For the text-containing cell, return its midpoint in (x, y) coordinate format. 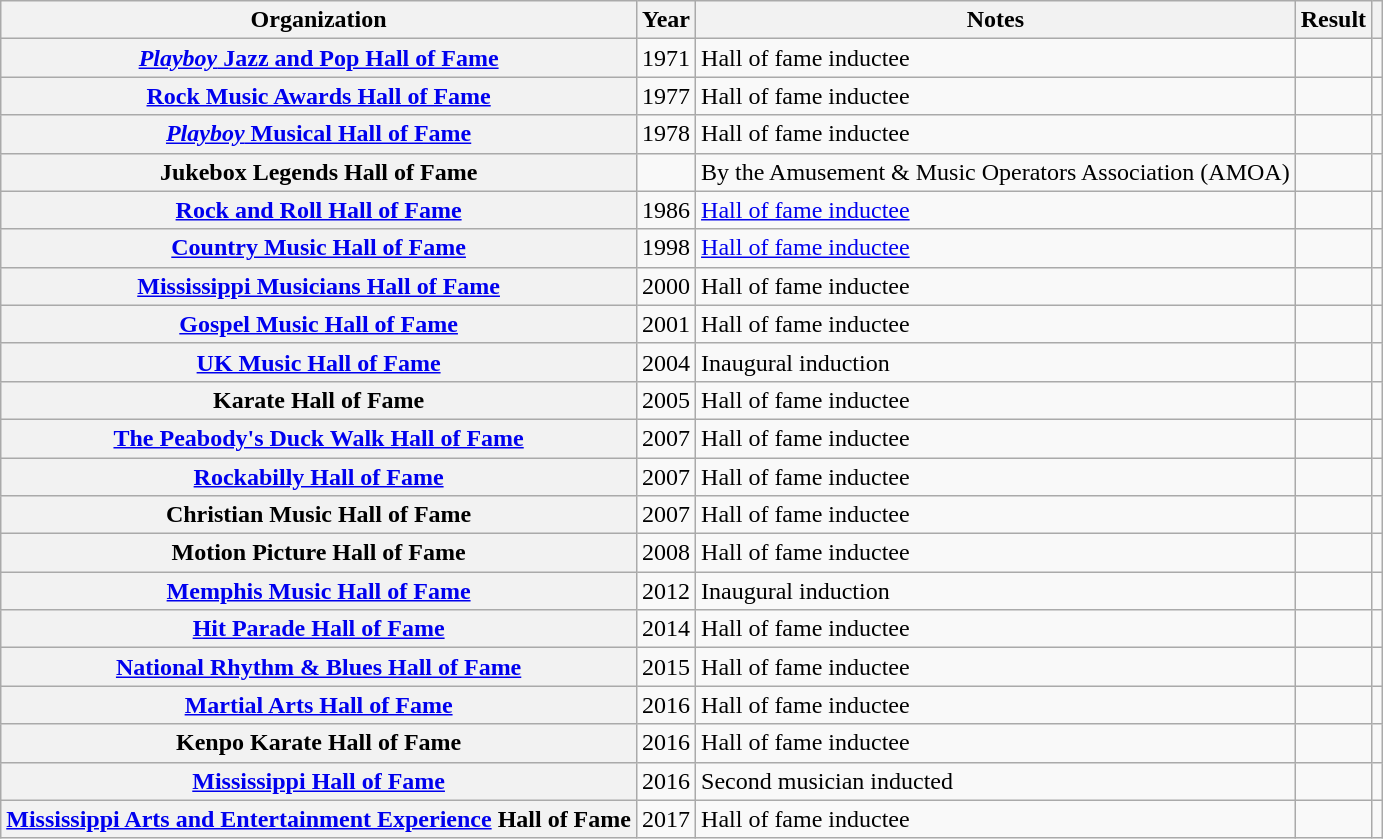
Memphis Music Hall of Fame (319, 591)
1986 (666, 210)
2014 (666, 629)
National Rhythm & Blues Hall of Fame (319, 667)
1977 (666, 96)
2005 (666, 400)
Mississippi Hall of Fame (319, 781)
Martial Arts Hall of Fame (319, 705)
2008 (666, 553)
Result (1333, 20)
Jukebox Legends Hall of Fame (319, 172)
Rock and Roll Hall of Fame (319, 210)
Rockabilly Hall of Fame (319, 477)
Hit Parade Hall of Fame (319, 629)
Playboy Musical Hall of Fame (319, 134)
Notes (996, 20)
By the Amusement & Music Operators Association (AMOA) (996, 172)
2000 (666, 286)
Christian Music Hall of Fame (319, 515)
2012 (666, 591)
Rock Music Awards Hall of Fame (319, 96)
1998 (666, 248)
2004 (666, 362)
Organization (319, 20)
UK Music Hall of Fame (319, 362)
Mississippi Musicians Hall of Fame (319, 286)
Gospel Music Hall of Fame (319, 324)
2017 (666, 819)
Country Music Hall of Fame (319, 248)
Playboy Jazz and Pop Hall of Fame (319, 58)
1971 (666, 58)
2001 (666, 324)
The Peabody's Duck Walk Hall of Fame (319, 438)
Year (666, 20)
Second musician inducted (996, 781)
Motion Picture Hall of Fame (319, 553)
Mississippi Arts and Entertainment Experience Hall of Fame (319, 819)
Karate Hall of Fame (319, 400)
1978 (666, 134)
2015 (666, 667)
Kenpo Karate Hall of Fame (319, 743)
